Find where the given text appears and provide that cell's center as [x, y] coordinate. 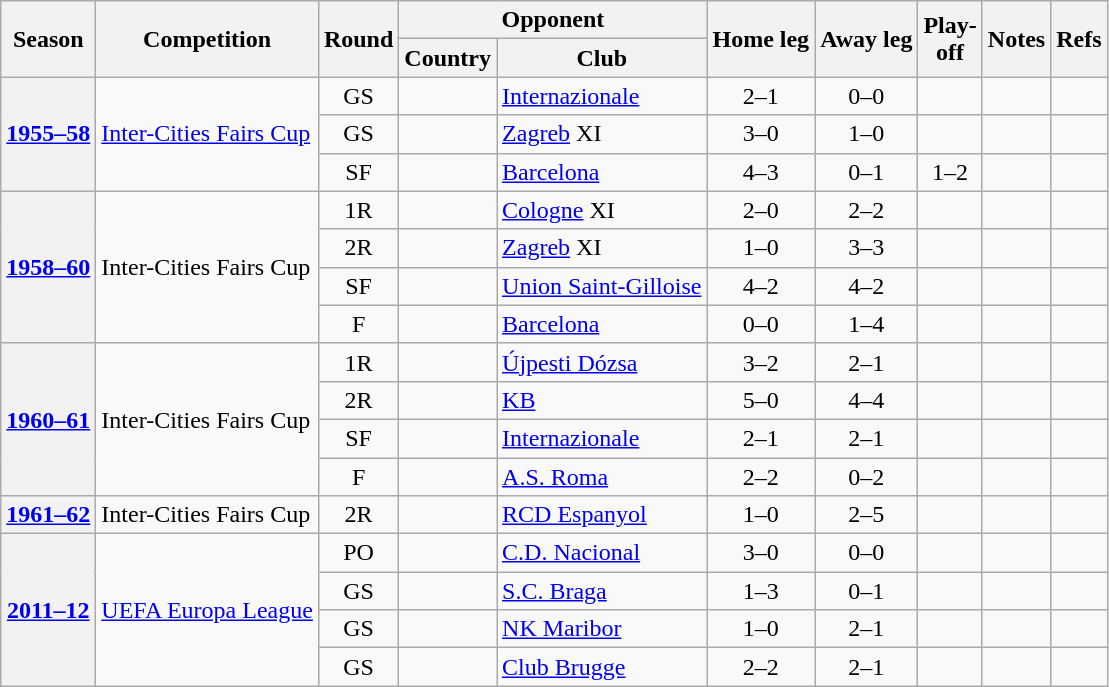
UEFA Europa League [208, 610]
Cologne XI [602, 210]
Away leg [866, 39]
0–2 [866, 477]
1–4 [866, 324]
RCD Espanyol [602, 515]
Country [448, 58]
KB [602, 400]
5–0 [761, 400]
1–2 [950, 172]
Újpesti Dózsa [602, 362]
Union Saint-Gilloise [602, 286]
4–4 [866, 400]
A.S. Roma [602, 477]
2–5 [866, 515]
2011–12 [48, 610]
2–0 [761, 210]
1960–61 [48, 419]
NK Maribor [602, 629]
Refs [1079, 39]
3–3 [866, 248]
1961–62 [48, 515]
Home leg [761, 39]
Notes [1016, 39]
Season [48, 39]
Competition [208, 39]
Round [358, 39]
3–2 [761, 362]
Club [602, 58]
PO [358, 553]
1–3 [761, 591]
Opponent [553, 20]
Club Brugge [602, 667]
4–3 [761, 172]
Play-off [950, 39]
S.C. Braga [602, 591]
C.D. Nacional [602, 553]
1955–58 [48, 134]
1958–60 [48, 267]
